Identify which cell holds the provided text, then report its [x, y] central coordinate. 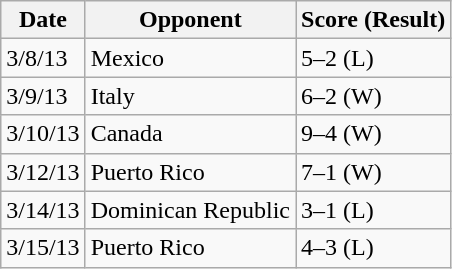
3/12/13 [43, 172]
3/8/13 [43, 58]
3/14/13 [43, 210]
Dominican Republic [190, 210]
Italy [190, 96]
Opponent [190, 20]
6–2 (W) [374, 96]
7–1 (W) [374, 172]
3/15/13 [43, 248]
3/10/13 [43, 134]
3/9/13 [43, 96]
Score (Result) [374, 20]
5–2 (L) [374, 58]
Canada [190, 134]
Mexico [190, 58]
3–1 (L) [374, 210]
9–4 (W) [374, 134]
4–3 (L) [374, 248]
Date [43, 20]
